Locate the cell with the specified text and output its [X, Y] center coordinate. 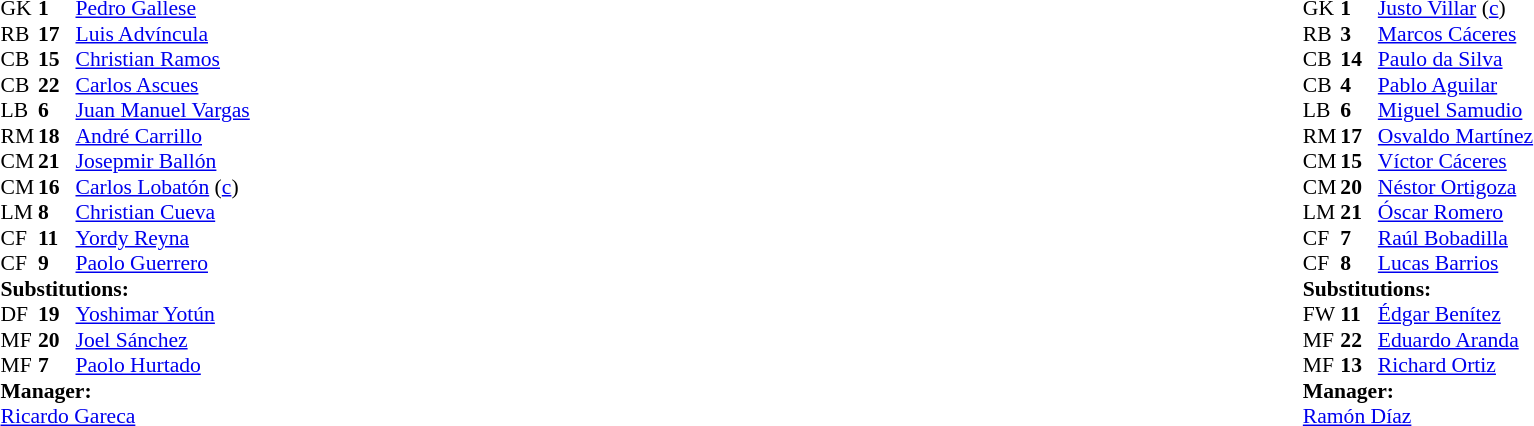
Édgar Benítez [1456, 315]
Lucas Barrios [1456, 263]
Paulo da Silva [1456, 59]
Víctor Cáceres [1456, 161]
Paolo Guerrero [163, 263]
16 [57, 187]
Miguel Samudio [1456, 111]
DF [19, 315]
Joel Sánchez [163, 340]
Eduardo Aranda [1456, 340]
FW [1322, 315]
Raúl Bobadilla [1456, 238]
Pablo Aguilar [1456, 85]
14 [1359, 59]
André Carrillo [163, 136]
Juan Manuel Vargas [163, 111]
9 [57, 263]
Osvaldo Martínez [1456, 136]
Néstor Ortigoza [1456, 187]
Josepmir Ballón [163, 161]
Carlos Ascues [163, 85]
Marcos Cáceres [1456, 34]
3 [1359, 34]
Christian Ramos [163, 59]
Christian Cueva [163, 213]
18 [57, 136]
Luis Advíncula [163, 34]
Yoshimar Yotún [163, 315]
19 [57, 315]
Richard Ortiz [1456, 365]
Óscar Romero [1456, 213]
13 [1359, 365]
Carlos Lobatón (c) [163, 187]
Yordy Reyna [163, 238]
Paolo Hurtado [163, 365]
4 [1359, 85]
